Provide the [X, Y] coordinate of the cell's center where the given text is located.  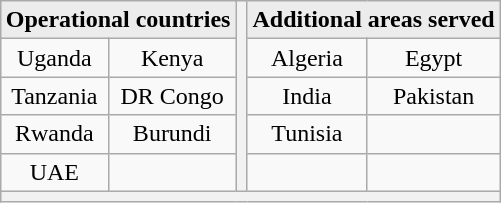
Tanzania [54, 96]
Rwanda [54, 134]
UAE [54, 172]
Kenya [172, 58]
DR Congo [172, 96]
Additional areas served [374, 20]
Uganda [54, 58]
Burundi [172, 134]
Operational countries [118, 20]
Tunisia [307, 134]
Pakistan [434, 96]
Egypt [434, 58]
Algeria [307, 58]
India [307, 96]
